For the text-containing cell, return its midpoint in (x, y) coordinate format. 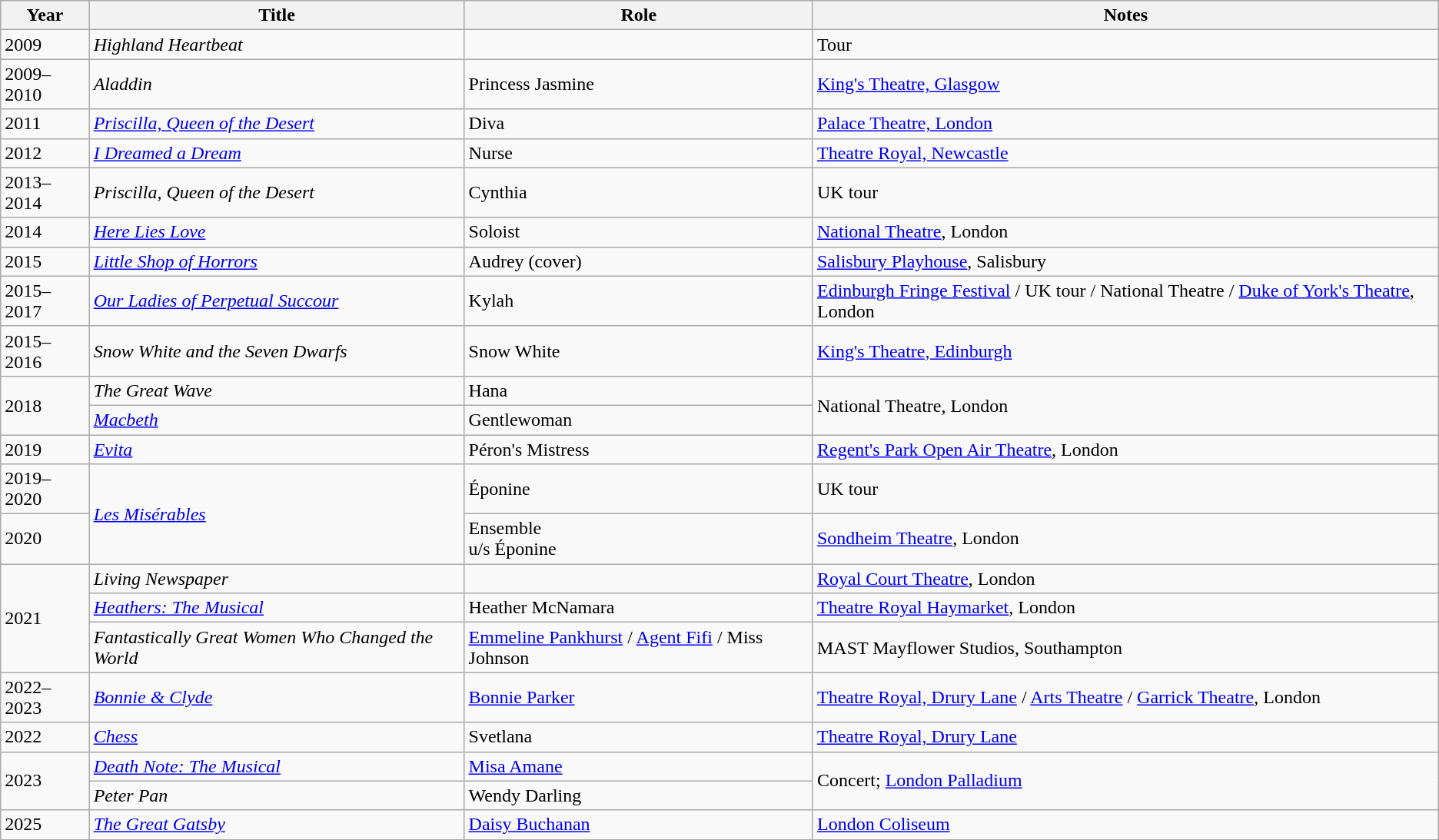
Macbeth (277, 420)
2022–2023 (45, 698)
Little Shop of Horrors (277, 261)
Tour (1125, 45)
2015–2016 (45, 350)
Peter Pan (277, 795)
Daisy Buchanan (638, 825)
Theatre Royal Haymarket, London (1125, 608)
I Dreamed a Dream (277, 153)
Concert; London Palladium (1125, 781)
Sondheim Theatre, London (1125, 540)
Here Lies Love (277, 232)
Snow White (638, 350)
Nurse (638, 153)
Title (277, 15)
Aladdin (277, 85)
Diva (638, 124)
Regent's Park Open Air Theatre, London (1125, 450)
Bonnie & Clyde (277, 698)
Hana (638, 390)
Notes (1125, 15)
2019–2020 (45, 489)
Theatre Royal, Drury Lane (1125, 737)
Highland Heartbeat (277, 45)
Theatre Royal, Newcastle (1125, 153)
MAST Mayflower Studios, Southampton (1125, 647)
Our Ladies of Perpetual Succour (277, 301)
Cynthia (638, 192)
Year (45, 15)
Snow White and the Seven Dwarfs (277, 350)
Fantastically Great Women Who Changed the World (277, 647)
The Great Gatsby (277, 825)
2011 (45, 124)
Les Misérables (277, 514)
Palace Theatre, London (1125, 124)
Emmeline Pankhurst / Agent Fifi / Miss Johnson (638, 647)
2014 (45, 232)
Theatre Royal, Drury Lane / Arts Theatre / Garrick Theatre, London (1125, 698)
Princess Jasmine (638, 85)
Royal Court Theatre, London (1125, 579)
2021 (45, 618)
Gentlewoman (638, 420)
Wendy Darling (638, 795)
Chess (277, 737)
Heather McNamara (638, 608)
2022 (45, 737)
Misa Amane (638, 766)
Ensembleu/s Éponine (638, 540)
Role (638, 15)
2018 (45, 405)
Kylah (638, 301)
The Great Wave (277, 390)
Living Newspaper (277, 579)
2025 (45, 825)
Edinburgh Fringe Festival / UK tour / National Theatre / Duke of York's Theatre, London (1125, 301)
Péron's Mistress (638, 450)
Soloist (638, 232)
2009–2010 (45, 85)
Bonnie Parker (638, 698)
2019 (45, 450)
Heathers: The Musical (277, 608)
2013–2014 (45, 192)
London Coliseum (1125, 825)
King's Theatre, Glasgow (1125, 85)
King's Theatre, Edinburgh (1125, 350)
Éponine (638, 489)
Svetlana (638, 737)
2015 (45, 261)
2015–2017 (45, 301)
Evita (277, 450)
2009 (45, 45)
2020 (45, 540)
2012 (45, 153)
Salisbury Playhouse, Salisbury (1125, 261)
Death Note: The Musical (277, 766)
Audrey (cover) (638, 261)
2023 (45, 781)
